Capture the cell that displays the provided text and extract its (X, Y) central coordinate. 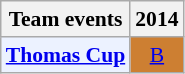
B (156, 55)
Team events (66, 19)
2014 (156, 19)
Thomas Cup (66, 55)
